Provide the [X, Y] coordinate of the cell's center where the given text is located.  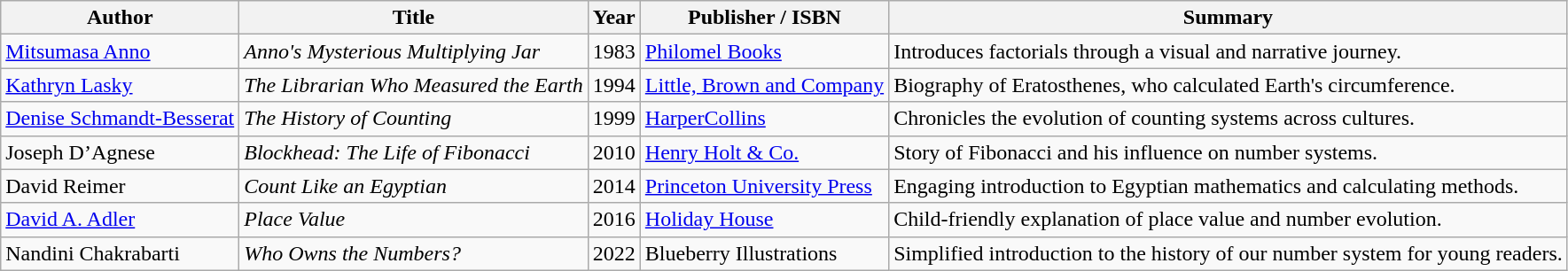
2010 [613, 152]
Engaging introduction to Egyptian mathematics and calculating methods. [1229, 186]
1994 [613, 85]
Blockhead: The Life of Fibonacci [413, 152]
Princeton University Press [764, 186]
Nandini Chakrabarti [121, 253]
Simplified introduction to the history of our number system for young readers. [1229, 253]
Chronicles the evolution of counting systems across cultures. [1229, 119]
Denise Schmandt-Besserat [121, 119]
Blueberry Illustrations [764, 253]
Holiday House [764, 220]
Count Like an Egyptian [413, 186]
Author [121, 18]
Little, Brown and Company [764, 85]
2016 [613, 220]
Kathryn Lasky [121, 85]
David Reimer [121, 186]
Joseph D’Agnese [121, 152]
Anno's Mysterious Multiplying Jar [413, 51]
1983 [613, 51]
Publisher / ISBN [764, 18]
The History of Counting [413, 119]
1999 [613, 119]
Place Value [413, 220]
Summary [1229, 18]
Philomel Books [764, 51]
The Librarian Who Measured the Earth [413, 85]
2014 [613, 186]
Child-friendly explanation of place value and number evolution. [1229, 220]
2022 [613, 253]
Henry Holt & Co. [764, 152]
HarperCollins [764, 119]
Biography of Eratosthenes, who calculated Earth's circumference. [1229, 85]
Story of Fibonacci and his influence on number systems. [1229, 152]
Year [613, 18]
Who Owns the Numbers? [413, 253]
Introduces factorials through a visual and narrative journey. [1229, 51]
David A. Adler [121, 220]
Title [413, 18]
Mitsumasa Anno [121, 51]
